Locate the cell with the specified text and output its [x, y] center coordinate. 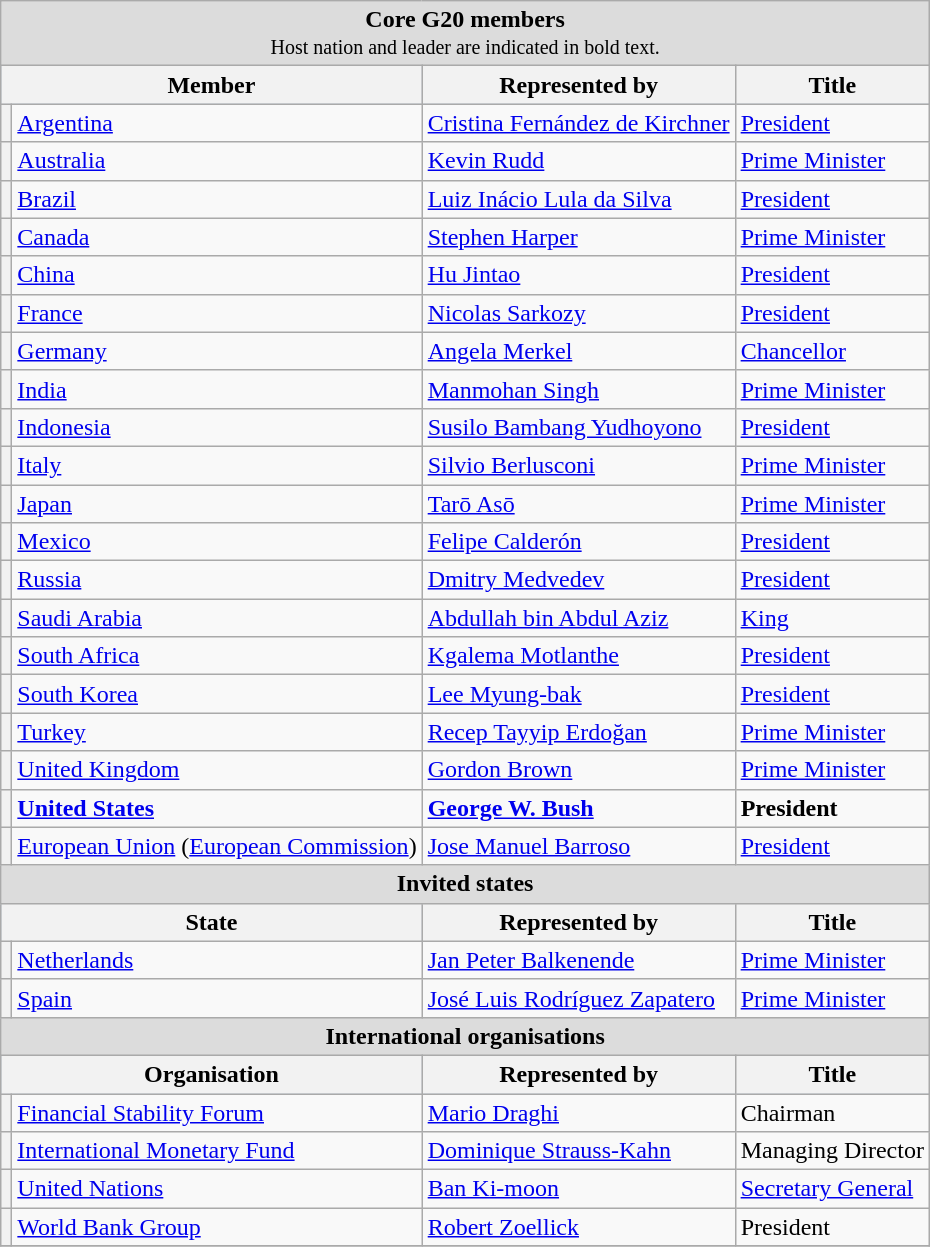
Silvio Berlusconi [578, 465]
Spain [217, 998]
Brazil [217, 199]
Ban Ki-moon [578, 1189]
World Bank Group [217, 1227]
Tarō Asō [578, 503]
Argentina [217, 123]
Turkey [217, 732]
United Kingdom [217, 770]
Dominique Strauss-Kahn [578, 1151]
Felipe Calderón [578, 542]
China [217, 275]
Cristina Fernández de Kirchner [578, 123]
Secretary General [832, 1189]
Canada [217, 237]
Recep Tayyip Erdoğan [578, 732]
Jan Peter Balkenende [578, 960]
Angela Merkel [578, 351]
Kevin Rudd [578, 161]
Stephen Harper [578, 237]
European Union (European Commission) [217, 846]
Lee Myung-bak [578, 694]
Core G20 membersHost nation and leader are indicated in bold text. [466, 34]
Japan [217, 503]
Member [212, 85]
Indonesia [217, 427]
Susilo Bambang Yudhoyono [578, 427]
Australia [217, 161]
South Africa [217, 656]
Robert Zoellick [578, 1227]
King [832, 618]
Organisation [212, 1074]
Mexico [217, 542]
Mario Draghi [578, 1113]
Netherlands [217, 960]
Luiz Inácio Lula da Silva [578, 199]
United Nations [217, 1189]
Gordon Brown [578, 770]
State [212, 922]
Abdullah bin Abdul Aziz [578, 618]
Chairman [832, 1113]
United States [217, 808]
Manmohan Singh [578, 389]
Russia [217, 580]
Saudi Arabia [217, 618]
South Korea [217, 694]
George W. Bush [578, 808]
Hu Jintao [578, 275]
India [217, 389]
José Luis Rodríguez Zapatero [578, 998]
Invited states [466, 884]
International organisations [466, 1036]
Jose Manuel Barroso [578, 846]
International Monetary Fund [217, 1151]
Nicolas Sarkozy [578, 313]
Germany [217, 351]
Managing Director [832, 1151]
Financial Stability Forum [217, 1113]
Chancellor [832, 351]
France [217, 313]
Italy [217, 465]
Kgalema Motlanthe [578, 656]
Dmitry Medvedev [578, 580]
